Provide the (X, Y) coordinate of the cell's center where the given text is located.  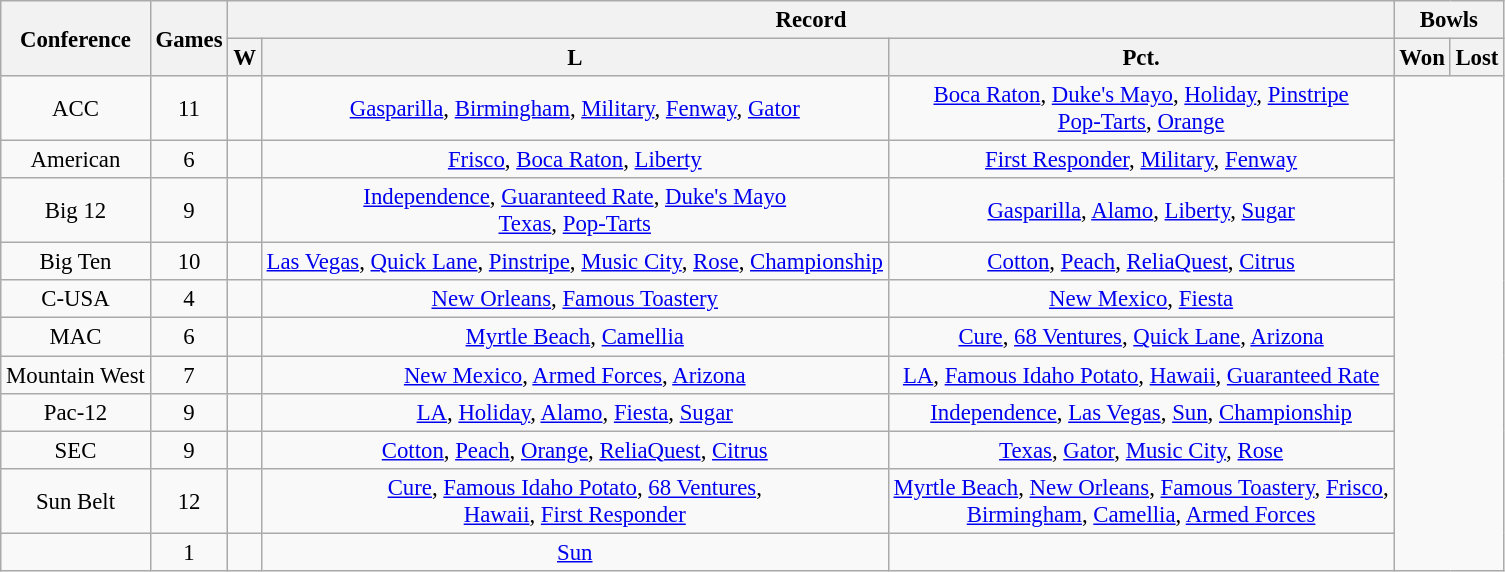
MAC (76, 337)
Big 12 (76, 210)
7 (189, 375)
W (244, 58)
Gasparilla, Birmingham, Military, Fenway, Gator (574, 108)
Myrtle Beach, Camellia (574, 337)
Frisco, Boca Raton, Liberty (574, 160)
4 (189, 299)
Pac-12 (76, 412)
Cotton, Peach, Orange, ReliaQuest, Citrus (574, 450)
Mountain West (76, 375)
Sun Belt (76, 500)
11 (189, 108)
Cotton, Peach, ReliaQuest, Citrus (1141, 262)
New Mexico, Armed Forces, Arizona (574, 375)
L (574, 58)
C-USA (76, 299)
12 (189, 500)
Myrtle Beach, New Orleans, Famous Toastery, Frisco,Birmingham, Camellia, Armed Forces (1141, 500)
Bowls (1449, 20)
Independence, Guaranteed Rate, Duke's MayoTexas, Pop-Tarts (574, 210)
New Mexico, Fiesta (1141, 299)
Lost (1477, 58)
Cure, 68 Ventures, Quick Lane, Arizona (1141, 337)
Big Ten (76, 262)
Independence, Las Vegas, Sun, Championship (1141, 412)
LA, Holiday, Alamo, Fiesta, Sugar (574, 412)
Record (811, 20)
1 (189, 552)
Boca Raton, Duke's Mayo, Holiday, PinstripePop-Tarts, Orange (1141, 108)
SEC (76, 450)
10 (189, 262)
Pct. (1141, 58)
Games (189, 38)
ACC (76, 108)
Cure, Famous Idaho Potato, 68 Ventures,Hawaii, First Responder (574, 500)
First Responder, Military, Fenway (1141, 160)
American (76, 160)
New Orleans, Famous Toastery (574, 299)
Texas, Gator, Music City, Rose (1141, 450)
Won (1422, 58)
LA, Famous Idaho Potato, Hawaii, Guaranteed Rate (1141, 375)
Gasparilla, Alamo, Liberty, Sugar (1141, 210)
Sun (574, 552)
Las Vegas, Quick Lane, Pinstripe, Music City, Rose, Championship (574, 262)
Conference (76, 38)
